Determine the (X, Y) coordinate at the center of the cell enclosing the given text.  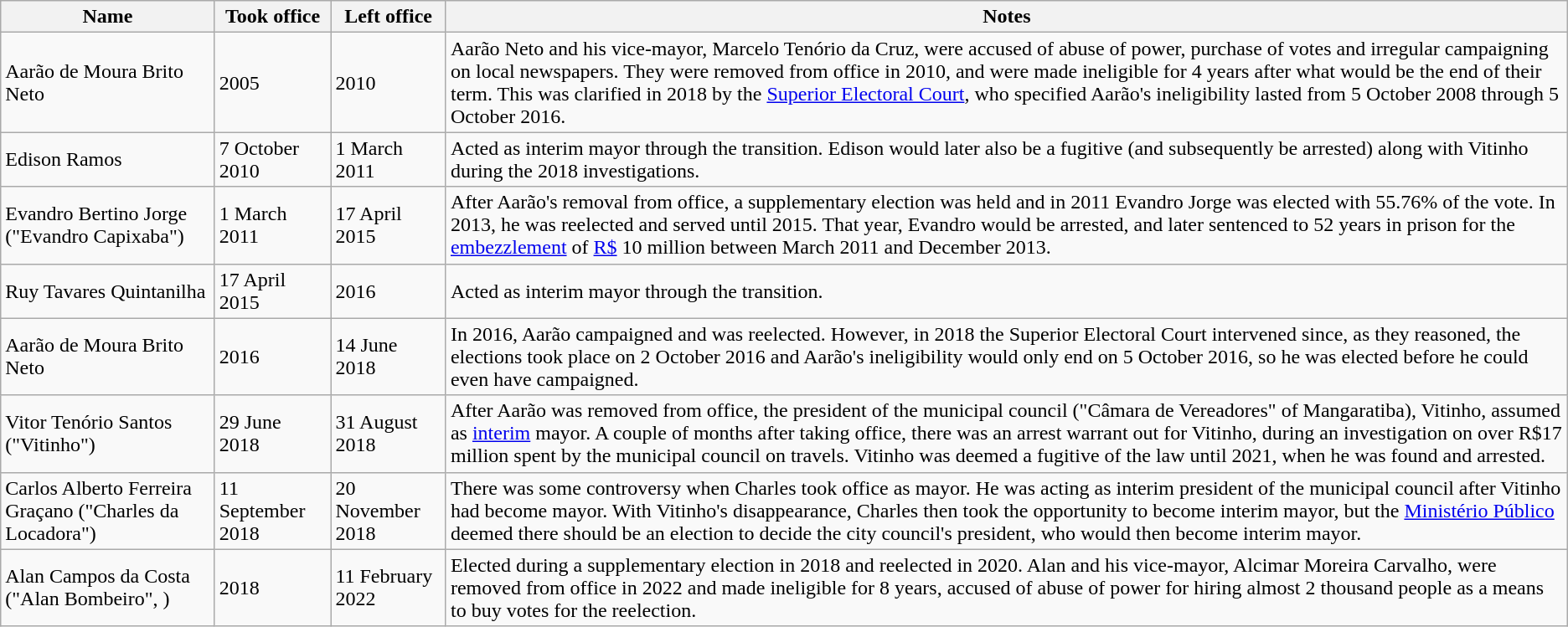
20 November 2018 (389, 511)
31 August 2018 (389, 434)
Evandro Bertino Jorge ("Evandro Capixaba") (107, 225)
2010 (389, 82)
29 June 2018 (273, 434)
2018 (273, 588)
7 October 2010 (273, 159)
Notes (1007, 17)
Alan Campos da Costa ("Alan Bombeiro", ) (107, 588)
Acted as interim mayor through the transition. (1007, 291)
Carlos Alberto Ferreira Graçano ("Charles da Locadora") (107, 511)
14 June 2018 (389, 357)
11 February 2022 (389, 588)
Ruy Tavares Quintanilha (107, 291)
Vitor Tenório Santos ("Vitinho") (107, 434)
11 September 2018 (273, 511)
Took office (273, 17)
2005 (273, 82)
Edison Ramos (107, 159)
Name (107, 17)
Left office (389, 17)
